Pinpoint the cell where the given text exists, returning its (X, Y) midpoint coordinate. 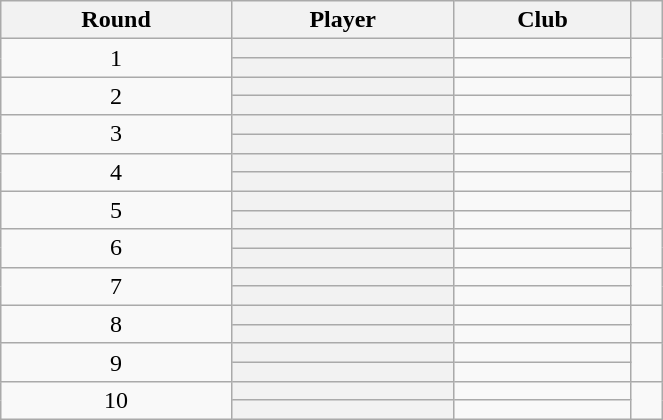
Club (542, 20)
Round (116, 20)
5 (116, 210)
8 (116, 324)
4 (116, 172)
10 (116, 400)
6 (116, 248)
9 (116, 362)
1 (116, 58)
2 (116, 96)
3 (116, 134)
7 (116, 286)
Player (342, 20)
